Return [X, Y] of the center of cell containing provided text 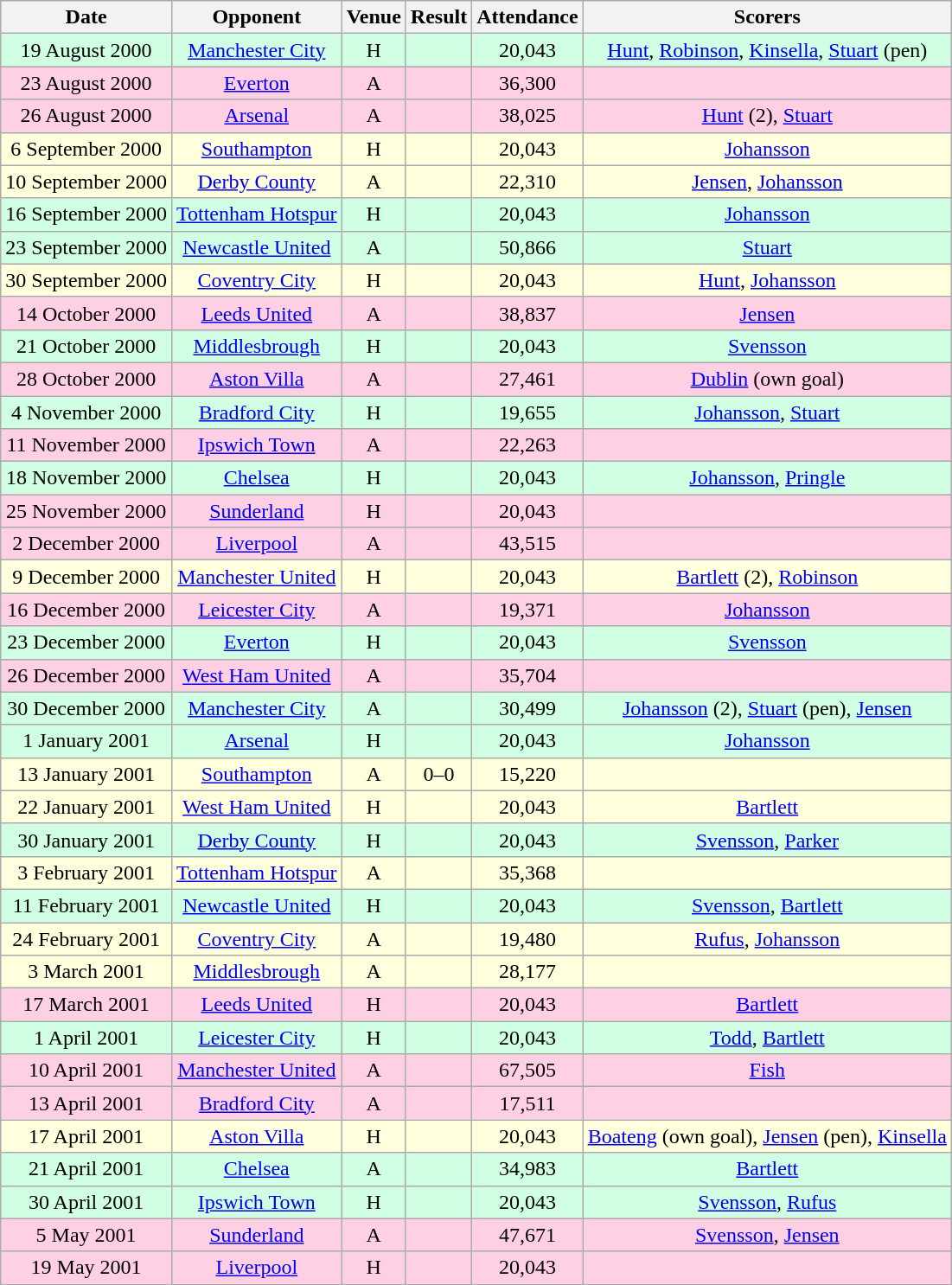
13 April 2001 [86, 1103]
Svensson, Jensen [767, 1235]
24 February 2001 [86, 938]
Rufus, Johansson [767, 938]
Venue [374, 17]
21 April 2001 [86, 1169]
19,655 [527, 412]
28,177 [527, 972]
Svensson, Rufus [767, 1202]
22,310 [527, 182]
34,983 [527, 1169]
25 November 2000 [86, 511]
17 March 2001 [86, 1005]
30 April 2001 [86, 1202]
Attendance [527, 17]
30,499 [527, 708]
26 December 2000 [86, 675]
30 December 2000 [86, 708]
16 September 2000 [86, 214]
19 August 2000 [86, 50]
1 January 2001 [86, 741]
Jensen [767, 313]
14 October 2000 [86, 313]
Date [86, 17]
Boateng (own goal), Jensen (pen), Kinsella [767, 1136]
11 February 2001 [86, 905]
3 March 2001 [86, 972]
16 December 2000 [86, 610]
43,515 [527, 544]
35,368 [527, 873]
22 January 2001 [86, 807]
11 November 2000 [86, 445]
35,704 [527, 675]
47,671 [527, 1235]
15,220 [527, 774]
Scorers [767, 17]
0–0 [438, 774]
17,511 [527, 1103]
27,461 [527, 379]
Svensson, Parker [767, 840]
Svensson, Bartlett [767, 905]
23 December 2000 [86, 642]
23 August 2000 [86, 83]
9 December 2000 [86, 577]
Todd, Bartlett [767, 1038]
18 November 2000 [86, 478]
Hunt, Johansson [767, 280]
19,480 [527, 938]
21 October 2000 [86, 346]
2 December 2000 [86, 544]
28 October 2000 [86, 379]
30 January 2001 [86, 840]
67,505 [527, 1071]
50,866 [527, 247]
23 September 2000 [86, 247]
19 May 2001 [86, 1268]
22,263 [527, 445]
38,837 [527, 313]
1 April 2001 [86, 1038]
4 November 2000 [86, 412]
36,300 [527, 83]
Opponent [256, 17]
26 August 2000 [86, 116]
Dublin (own goal) [767, 379]
Johansson (2), Stuart (pen), Jensen [767, 708]
Hunt, Robinson, Kinsella, Stuart (pen) [767, 50]
Bartlett (2), Robinson [767, 577]
5 May 2001 [86, 1235]
10 April 2001 [86, 1071]
30 September 2000 [86, 280]
6 September 2000 [86, 149]
Result [438, 17]
3 February 2001 [86, 873]
19,371 [527, 610]
13 January 2001 [86, 774]
Fish [767, 1071]
Johansson, Pringle [767, 478]
Jensen, Johansson [767, 182]
Stuart [767, 247]
38,025 [527, 116]
10 September 2000 [86, 182]
17 April 2001 [86, 1136]
Johansson, Stuart [767, 412]
Hunt (2), Stuart [767, 116]
